For the text-containing cell, return its midpoint in [x, y] coordinate format. 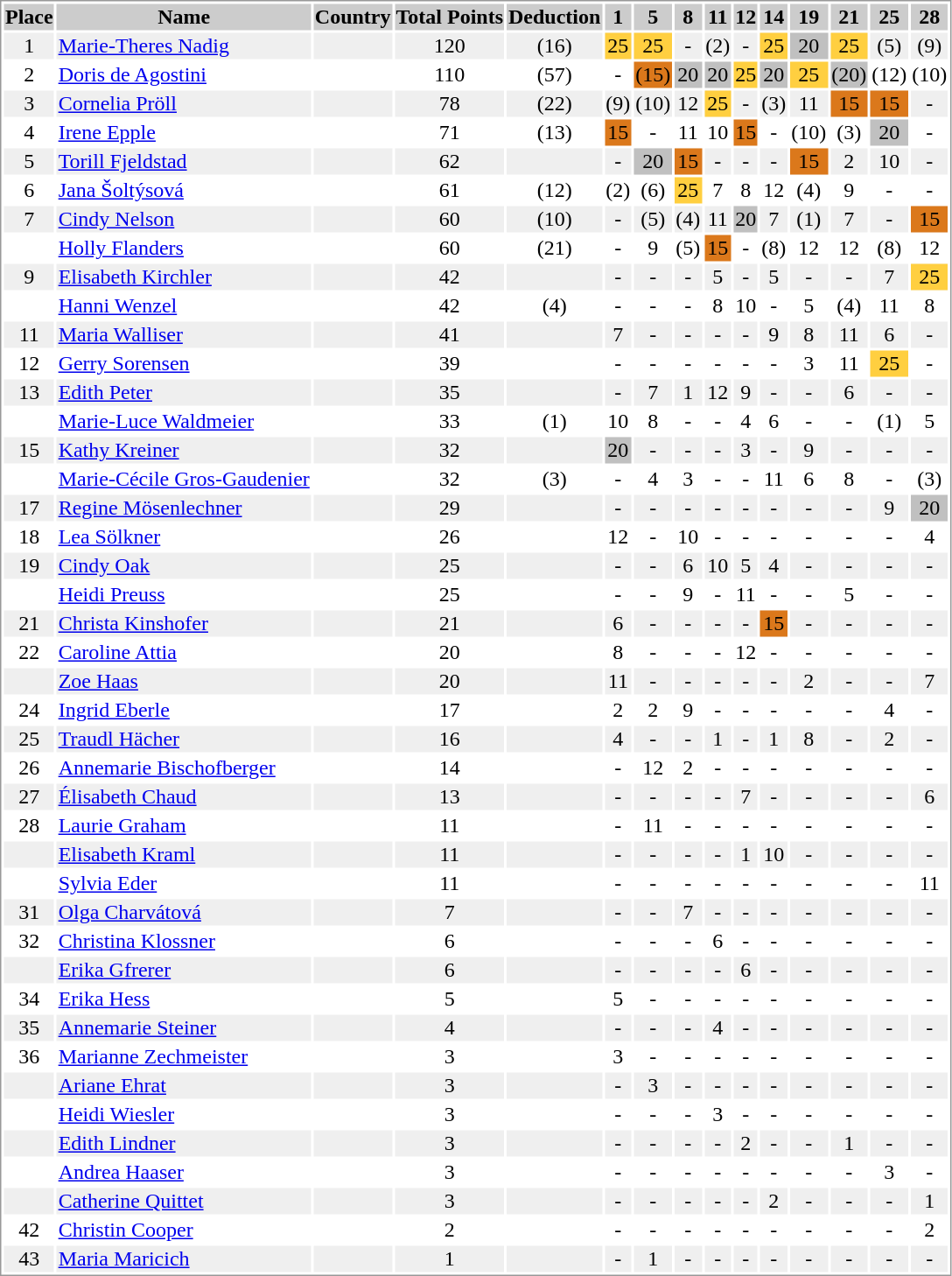
Torill Fjeldstad [184, 162]
31 [29, 913]
Erika Hess [184, 999]
Place [29, 17]
Erika Gfrerer [184, 971]
Regine Mösenlechner [184, 508]
Annemarie Steiner [184, 1028]
Marie-Cécile Gros-Gaudenier [184, 479]
Christina Klossner [184, 941]
Ingrid Eberle [184, 710]
Traudl Hächer [184, 740]
Cindy Oak [184, 566]
Edith Peter [184, 393]
18 [29, 536]
71 [450, 132]
Hanni Wenzel [184, 305]
Elisabeth Kirchler [184, 277]
Total Points [450, 17]
Maria Walliser [184, 335]
Holly Flanders [184, 248]
Elisabeth Kraml [184, 855]
(22) [554, 104]
Élisabeth Chaud [184, 797]
Gerry Sorensen [184, 363]
120 [450, 46]
Kathy Kreiner [184, 451]
Maria Maricich [184, 1259]
Heidi Wiesler [184, 1114]
Cindy Nelson [184, 220]
39 [450, 363]
(13) [554, 132]
Andrea Haaser [184, 1172]
Deduction [554, 17]
Ariane Ehrat [184, 1086]
Caroline Attia [184, 652]
Christa Kinshofer [184, 624]
78 [450, 104]
Lea Sölkner [184, 536]
Country [353, 17]
29 [450, 508]
34 [29, 999]
24 [29, 710]
Olga Charvátová [184, 913]
Cornelia Pröll [184, 104]
Jana Šoltýsová [184, 190]
Marie-Luce Waldmeier [184, 421]
41 [450, 335]
Name [184, 17]
(21) [554, 248]
Catherine Quittet [184, 1202]
27 [29, 797]
(6) [653, 190]
Zoe Haas [184, 682]
16 [450, 740]
(57) [554, 74]
Sylvia Eder [184, 883]
61 [450, 190]
22 [29, 652]
Marie-Theres Nadig [184, 46]
Annemarie Bischofberger [184, 768]
Heidi Preuss [184, 594]
Laurie Graham [184, 825]
33 [450, 421]
(15) [653, 74]
Irene Epple [184, 132]
(20) [849, 74]
Edith Lindner [184, 1144]
43 [29, 1259]
Marianne Zechmeister [184, 1056]
36 [29, 1056]
Doris de Agostini [184, 74]
(16) [554, 46]
110 [450, 74]
62 [450, 162]
Christin Cooper [184, 1230]
